For the text-containing cell, return its midpoint in (X, Y) coordinate format. 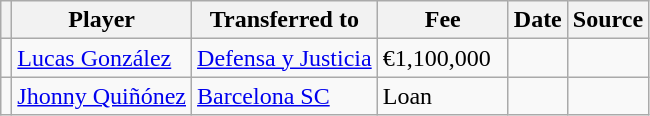
Loan (442, 96)
€1,100,000 (442, 58)
Fee (442, 20)
Date (538, 20)
Lucas González (102, 58)
Player (102, 20)
Transferred to (285, 20)
Barcelona SC (285, 96)
Defensa y Justicia (285, 58)
Jhonny Quiñónez (102, 96)
Source (608, 20)
